Return the [X, Y] coordinate for the center point of the cell that contains the specified text.  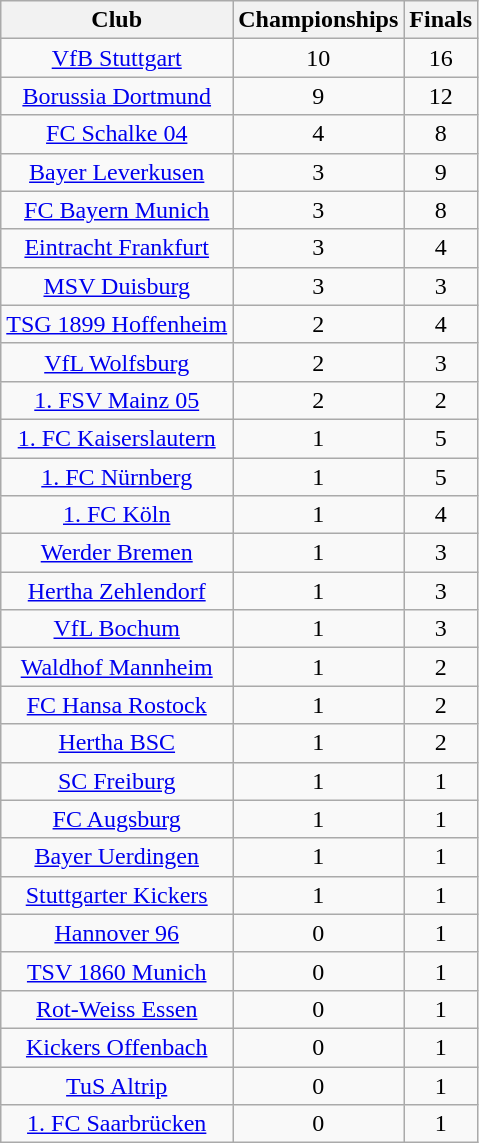
Werder Bremen [117, 553]
Hertha Zehlendorf [117, 591]
VfB Stuttgart [117, 58]
Stuttgarter Kickers [117, 895]
Rot-Weiss Essen [117, 1009]
VfL Bochum [117, 629]
Hertha BSC [117, 743]
FC Hansa Rostock [117, 705]
TSG 1899 Hoffenheim [117, 324]
Championships [318, 20]
VfL Wolfsburg [117, 362]
Borussia Dortmund [117, 96]
1. FC Saarbrücken [117, 1124]
Kickers Offenbach [117, 1047]
Bayer Uerdingen [117, 857]
10 [318, 58]
FC Augsburg [117, 819]
MSV Duisburg [117, 286]
12 [441, 96]
TuS Altrip [117, 1085]
FC Bayern Munich [117, 210]
Hannover 96 [117, 933]
1. FC Nürnberg [117, 477]
1. FC Kaiserslautern [117, 438]
1. FSV Mainz 05 [117, 400]
Waldhof Mannheim [117, 667]
Finals [441, 20]
1. FC Köln [117, 515]
Club [117, 20]
SC Freiburg [117, 781]
TSV 1860 Munich [117, 971]
Bayer Leverkusen [117, 172]
16 [441, 58]
Eintracht Frankfurt [117, 248]
FC Schalke 04 [117, 134]
